Identify which cell holds the provided text, then report its (x, y) central coordinate. 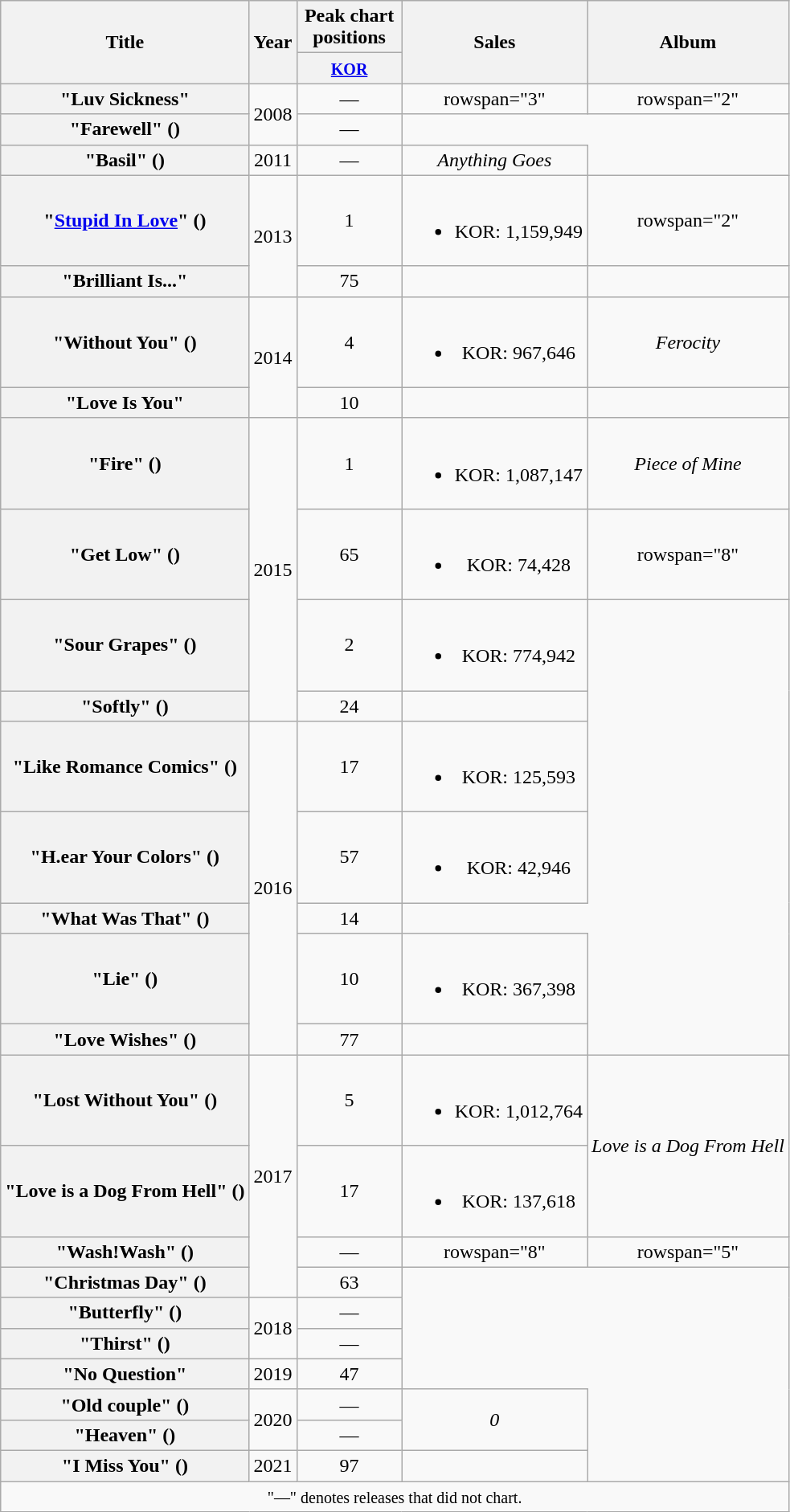
"Get Low" () (125, 554)
2017 (273, 1176)
"What Was That" () (125, 918)
"Old couple" () (125, 1404)
"Farewell" () (125, 129)
14 (349, 918)
Anything Goes (494, 160)
Piece of Mine (688, 463)
75 (349, 281)
"Heaven" () (125, 1435)
"Fire" () (125, 463)
2008 (273, 114)
KOR: 967,646 (494, 342)
2021 (273, 1465)
"Christmas Day" () (125, 1282)
"Basil" () (125, 160)
2015 (273, 569)
77 (349, 1040)
Peak chart positions (349, 27)
"I Miss You" () (125, 1465)
Love is a Dog From Hell (688, 1146)
rowspan="5" (688, 1252)
Sales (494, 42)
63 (349, 1282)
"Love is a Dog From Hell" () (125, 1191)
KOR: 1,087,147 (494, 463)
47 (349, 1374)
"Love Wishes" () (125, 1040)
"Without You" () (125, 342)
2019 (273, 1374)
KOR: 774,942 (494, 644)
"Softly" () (125, 706)
KOR: 137,618 (494, 1191)
Album (688, 42)
"Brilliant Is..." (125, 281)
97 (349, 1465)
"Lie" () (125, 979)
KOR: 42,946 (494, 858)
5 (349, 1101)
"Wash!Wash" () (125, 1252)
57 (349, 858)
KOR (349, 68)
rowspan="3" (494, 99)
KOR: 74,428 (494, 554)
Ferocity (688, 342)
2020 (273, 1420)
"Thirst" () (125, 1343)
KOR: 367,398 (494, 979)
KOR: 1,012,764 (494, 1101)
"Like Romance Comics" () (125, 766)
24 (349, 706)
"Luv Sickness" (125, 99)
"No Question" (125, 1374)
4 (349, 342)
Year (273, 42)
2013 (273, 236)
KOR: 1,159,949 (494, 220)
2018 (273, 1328)
"Love Is You" (125, 403)
"Lost Without You" () (125, 1101)
2014 (273, 357)
2016 (273, 889)
"Sour Grapes" () (125, 644)
65 (349, 554)
Title (125, 42)
"Stupid In Love" () (125, 220)
"—" denotes releases that did not chart. (395, 1497)
0 (494, 1420)
"H.ear Your Colors" () (125, 858)
KOR: 125,593 (494, 766)
2011 (273, 160)
"Butterfly" () (125, 1313)
2 (349, 644)
